Find where the given text appears and provide that cell's center as [X, Y] coordinate. 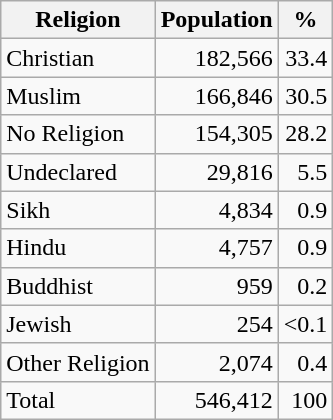
33.4 [306, 58]
Sikh [78, 210]
<0.1 [306, 324]
0.4 [306, 362]
182,566 [216, 58]
Hindu [78, 248]
Other Religion [78, 362]
100 [306, 400]
959 [216, 286]
Christian [78, 58]
Religion [78, 20]
154,305 [216, 134]
2,074 [216, 362]
254 [216, 324]
4,757 [216, 248]
29,816 [216, 172]
30.5 [306, 96]
546,412 [216, 400]
0.2 [306, 286]
Buddhist [78, 286]
28.2 [306, 134]
Population [216, 20]
Total [78, 400]
5.5 [306, 172]
Muslim [78, 96]
Undeclared [78, 172]
Jewish [78, 324]
4,834 [216, 210]
% [306, 20]
166,846 [216, 96]
No Religion [78, 134]
